Scan for the cell matching the given text and deliver its (x, y) coordinate at center. 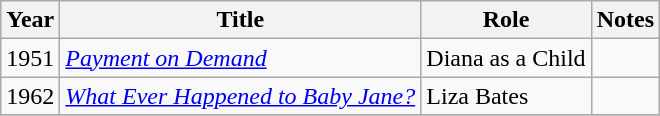
Role (506, 20)
Payment on Demand (240, 58)
1962 (30, 96)
Year (30, 20)
Liza Bates (506, 96)
Notes (625, 20)
Diana as a Child (506, 58)
What Ever Happened to Baby Jane? (240, 96)
1951 (30, 58)
Title (240, 20)
